Determine the (x, y) coordinate at the center of the cell enclosing the given text.  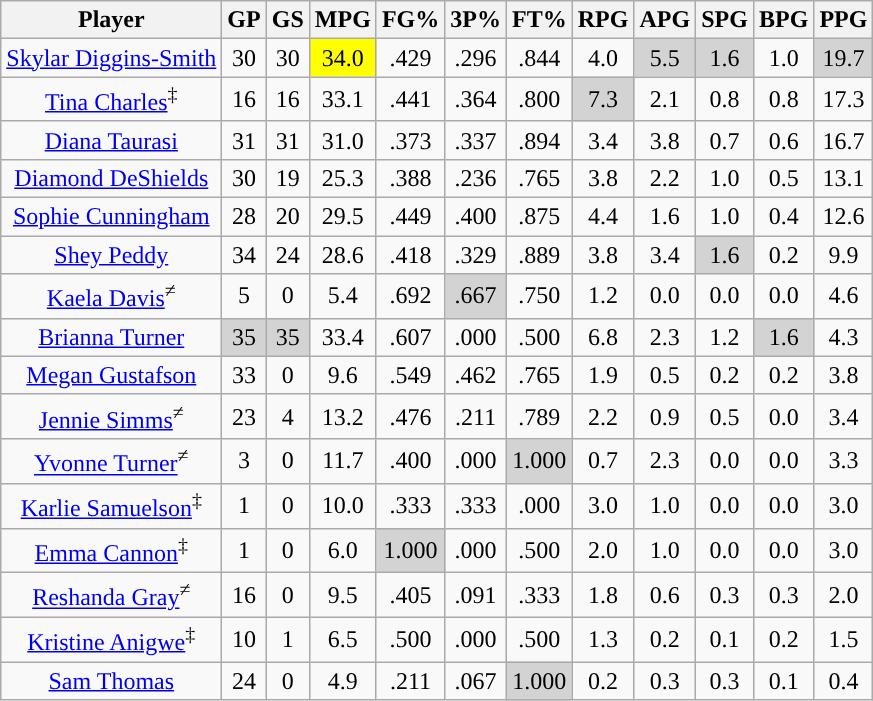
25.3 (342, 178)
33.1 (342, 100)
.462 (476, 375)
13.1 (844, 178)
.337 (476, 140)
.373 (410, 140)
33.4 (342, 337)
.889 (539, 255)
Jennie Simms≠ (112, 416)
6.8 (603, 337)
FT% (539, 20)
.429 (410, 58)
1.5 (844, 640)
Sophie Cunningham (112, 217)
.236 (476, 178)
.607 (410, 337)
4.4 (603, 217)
5.4 (342, 296)
Reshanda Gray≠ (112, 596)
29.5 (342, 217)
3 (244, 462)
1.3 (603, 640)
3P% (476, 20)
PPG (844, 20)
6.0 (342, 550)
.844 (539, 58)
9.5 (342, 596)
5.5 (665, 58)
1.9 (603, 375)
7.3 (603, 100)
GP (244, 20)
.789 (539, 416)
12.6 (844, 217)
RPG (603, 20)
34 (244, 255)
.067 (476, 681)
2.1 (665, 100)
Karlie Samuelson‡ (112, 506)
9.6 (342, 375)
.476 (410, 416)
10 (244, 640)
11.7 (342, 462)
20 (288, 217)
APG (665, 20)
Sam Thomas (112, 681)
GS (288, 20)
Player (112, 20)
MPG (342, 20)
Diana Taurasi (112, 140)
.388 (410, 178)
33 (244, 375)
Emma Cannon‡ (112, 550)
19 (288, 178)
4 (288, 416)
Tina Charles‡ (112, 100)
BPG (783, 20)
Shey Peddy (112, 255)
.692 (410, 296)
FG% (410, 20)
Megan Gustafson (112, 375)
4.6 (844, 296)
19.7 (844, 58)
.441 (410, 100)
9.9 (844, 255)
Kaela Davis≠ (112, 296)
Brianna Turner (112, 337)
Diamond DeShields (112, 178)
.667 (476, 296)
Yvonne Turner≠ (112, 462)
Kristine Anigwe‡ (112, 640)
.894 (539, 140)
34.0 (342, 58)
28.6 (342, 255)
.800 (539, 100)
28 (244, 217)
5 (244, 296)
23 (244, 416)
.296 (476, 58)
.549 (410, 375)
.329 (476, 255)
.750 (539, 296)
17.3 (844, 100)
16.7 (844, 140)
6.5 (342, 640)
.364 (476, 100)
.091 (476, 596)
Skylar Diggins-Smith (112, 58)
4.3 (844, 337)
.405 (410, 596)
.449 (410, 217)
31.0 (342, 140)
0.9 (665, 416)
10.0 (342, 506)
.418 (410, 255)
.875 (539, 217)
4.0 (603, 58)
13.2 (342, 416)
3.3 (844, 462)
4.9 (342, 681)
SPG (725, 20)
1.8 (603, 596)
